Locate the cell with the specified text and output its (X, Y) center coordinate. 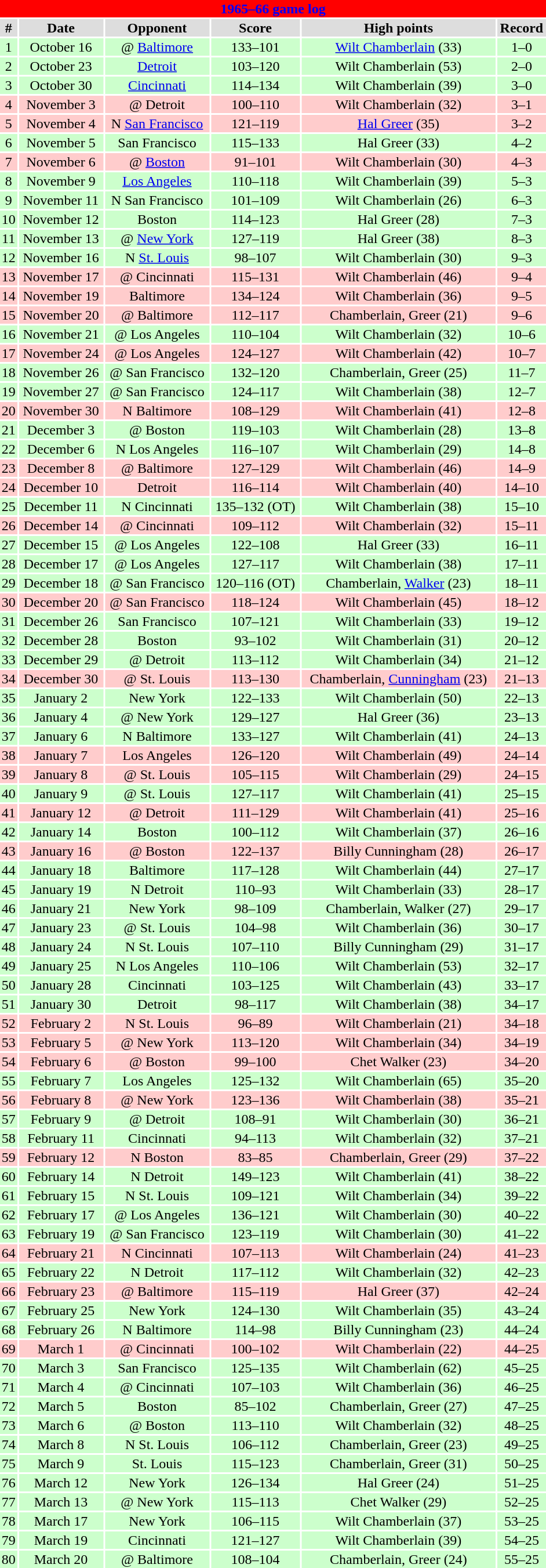
134–124 (255, 296)
69 (8, 1349)
59 (8, 1157)
26 (8, 526)
40 (8, 794)
48 (8, 947)
93–102 (255, 640)
March 19 (61, 1540)
Record (522, 28)
January 23 (61, 928)
January 25 (61, 966)
35–20 (522, 1081)
126–134 (255, 1483)
25–15 (522, 794)
Wilt Chamberlain (43) (399, 985)
14 (8, 296)
February 6 (61, 1062)
Chamberlain, Greer (23) (399, 1444)
Chamberlain, Walker (23) (399, 583)
133–127 (255, 736)
49 (8, 966)
39–22 (522, 1196)
March 17 (61, 1521)
113–120 (255, 1042)
77 (8, 1502)
9–5 (522, 296)
51 (8, 1004)
March 9 (61, 1464)
20 (8, 411)
46 (8, 908)
15–11 (522, 526)
December 8 (61, 468)
103–120 (255, 66)
126–120 (255, 755)
51–25 (522, 1483)
49–25 (522, 1444)
18–11 (522, 583)
12–8 (522, 411)
December 6 (61, 449)
52 (8, 1023)
February 15 (61, 1196)
November 17 (61, 277)
4–3 (522, 162)
December 28 (61, 640)
107–113 (255, 1253)
33–17 (522, 985)
42 (8, 832)
26–17 (522, 851)
72 (8, 1406)
February 2 (61, 1023)
132–120 (255, 372)
December 20 (61, 602)
25 (8, 506)
Wilt Chamberlain (62) (399, 1368)
Date (61, 28)
Chamberlain, Greer (24) (399, 1559)
13 (8, 277)
36–21 (522, 1119)
34–20 (522, 1062)
3 (8, 85)
50–25 (522, 1464)
8 (8, 181)
6–3 (522, 200)
2–0 (522, 66)
9–6 (522, 315)
January 21 (61, 908)
44–25 (522, 1349)
14–9 (522, 468)
Wilt Chamberlain (40) (399, 487)
Chamberlain, Greer (25) (399, 372)
99–100 (255, 1062)
104–98 (255, 928)
28–17 (522, 889)
91–101 (255, 162)
123–136 (255, 1100)
54–25 (522, 1540)
94–113 (255, 1138)
Wilt Chamberlain (24) (399, 1253)
108–91 (255, 1119)
Wilt Chamberlain (26) (399, 200)
Wilt Chamberlain (49) (399, 755)
12–7 (522, 392)
40–22 (522, 1215)
7 (8, 162)
1965–66 game log (273, 9)
November 16 (61, 258)
37 (8, 736)
# (8, 28)
127–119 (255, 238)
123–119 (255, 1234)
26–16 (522, 832)
80 (8, 1559)
High points (399, 28)
December 26 (61, 621)
44 (8, 870)
5–3 (522, 181)
34 (8, 679)
16–11 (522, 545)
Wilt Chamberlain (28) (399, 430)
110–118 (255, 181)
28 (8, 564)
9–3 (522, 258)
113–130 (255, 679)
November 13 (61, 238)
14–10 (522, 487)
25–16 (522, 813)
6 (8, 143)
Wilt Chamberlain (31) (399, 640)
68 (8, 1330)
January 28 (61, 985)
44–24 (522, 1330)
121–119 (255, 124)
96–89 (255, 1023)
114–98 (255, 1330)
38–22 (522, 1176)
October 30 (61, 85)
February 21 (61, 1253)
Billy Cunningham (29) (399, 947)
4–2 (522, 143)
35 (8, 698)
43 (8, 851)
March 4 (61, 1387)
November 27 (61, 392)
November 20 (61, 315)
38 (8, 755)
18–12 (522, 602)
Chet Walker (29) (399, 1502)
February 14 (61, 1176)
124–117 (255, 392)
8–3 (522, 238)
December 3 (61, 430)
85–102 (255, 1406)
November 19 (61, 296)
11 (8, 238)
March 8 (61, 1444)
Wilt Chamberlain (50) (399, 698)
March 5 (61, 1406)
21–13 (522, 679)
115–113 (255, 1502)
Wilt Chamberlain (65) (399, 1081)
41 (8, 813)
February 8 (61, 1100)
100–110 (255, 104)
112–117 (255, 315)
November 12 (61, 219)
115–131 (255, 277)
November 6 (61, 162)
12 (8, 258)
35–21 (522, 1100)
61 (8, 1196)
67 (8, 1310)
100–102 (255, 1349)
42–24 (522, 1291)
58 (8, 1138)
9 (8, 200)
37–22 (522, 1157)
Billy Cunningham (23) (399, 1330)
103–125 (255, 985)
22–13 (522, 698)
45–25 (522, 1368)
November 4 (61, 124)
Hal Greer (35) (399, 124)
November 3 (61, 104)
Score (255, 28)
125–135 (255, 1368)
79 (8, 1540)
October 16 (61, 47)
31–17 (522, 947)
9–4 (522, 277)
27–17 (522, 870)
January 8 (61, 774)
74 (8, 1444)
January 14 (61, 832)
120–116 (OT) (255, 583)
December 14 (61, 526)
115–133 (255, 143)
December 10 (61, 487)
21 (8, 430)
Wilt Chamberlain (35) (399, 1310)
January 30 (61, 1004)
75 (8, 1464)
23–13 (522, 717)
124–127 (255, 353)
30–17 (522, 928)
60 (8, 1176)
13–8 (522, 430)
15–10 (522, 506)
November 30 (61, 411)
78 (8, 1521)
Hal Greer (38) (399, 238)
129–127 (255, 717)
December 30 (61, 679)
1–0 (522, 47)
122–137 (255, 851)
4 (8, 104)
29 (8, 583)
11–7 (522, 372)
71 (8, 1387)
122–133 (255, 698)
19–12 (522, 621)
14–8 (522, 449)
30 (8, 602)
20–12 (522, 640)
3–2 (522, 124)
15 (8, 315)
47–25 (522, 1406)
106–115 (255, 1521)
43–24 (522, 1310)
March 3 (61, 1368)
November 9 (61, 181)
119–103 (255, 430)
February 7 (61, 1081)
127–129 (255, 468)
March 1 (61, 1349)
January 16 (61, 851)
110–93 (255, 889)
December 17 (61, 564)
34–17 (522, 1004)
21–12 (522, 660)
23 (8, 468)
January 12 (61, 813)
57 (8, 1119)
53 (8, 1042)
January 7 (61, 755)
114–123 (255, 219)
76 (8, 1483)
Chamberlain, Walker (27) (399, 908)
42–23 (522, 1272)
January 18 (61, 870)
January 19 (61, 889)
24–13 (522, 736)
February 5 (61, 1042)
February 12 (61, 1157)
46–25 (522, 1387)
133–101 (255, 47)
Chamberlain, Cunningham (23) (399, 679)
109–121 (255, 1196)
98–117 (255, 1004)
113–110 (255, 1425)
109–112 (255, 526)
10–7 (522, 353)
107–121 (255, 621)
Opponent (157, 28)
December 15 (61, 545)
Chamberlain, Greer (29) (399, 1157)
October 23 (61, 66)
66 (8, 1291)
55 (8, 1081)
114–134 (255, 85)
February 17 (61, 1215)
121–127 (255, 1540)
113–112 (255, 660)
November 26 (61, 372)
110–104 (255, 334)
22 (8, 449)
135–132 (OT) (255, 506)
34–18 (522, 1023)
48–25 (522, 1425)
January 24 (61, 947)
29–17 (522, 908)
17 (8, 353)
107–103 (255, 1387)
Hal Greer (28) (399, 219)
7–3 (522, 219)
N Boston (157, 1157)
45 (8, 889)
36 (8, 717)
February 22 (61, 1272)
Wilt Chamberlain (44) (399, 870)
111–129 (255, 813)
116–114 (255, 487)
January 4 (61, 717)
17–11 (522, 564)
November 5 (61, 143)
122–108 (255, 545)
37–21 (522, 1138)
125–132 (255, 1081)
32–17 (522, 966)
47 (8, 928)
March 6 (61, 1425)
115–119 (255, 1291)
Wilt Chamberlain (21) (399, 1023)
98–107 (255, 258)
64 (8, 1253)
Wilt Chamberlain (42) (399, 353)
3–1 (522, 104)
February 25 (61, 1310)
33 (8, 660)
Billy Cunningham (28) (399, 851)
105–115 (255, 774)
98–109 (255, 908)
February 26 (61, 1330)
December 11 (61, 506)
November 21 (61, 334)
2 (8, 66)
January 2 (61, 698)
March 12 (61, 1483)
St. Louis (157, 1464)
55–25 (522, 1559)
65 (8, 1272)
53–25 (522, 1521)
December 18 (61, 583)
56 (8, 1100)
16 (8, 334)
Wilt Chamberlain (45) (399, 602)
Chamberlain, Greer (31) (399, 1464)
Chet Walker (23) (399, 1062)
10–6 (522, 334)
January 9 (61, 794)
116–107 (255, 449)
24 (8, 487)
February 19 (61, 1234)
December 29 (61, 660)
February 23 (61, 1291)
November 24 (61, 353)
10 (8, 219)
124–130 (255, 1310)
136–121 (255, 1215)
January 6 (61, 736)
5 (8, 124)
3–0 (522, 85)
24–15 (522, 774)
52–25 (522, 1502)
62 (8, 1215)
November 11 (61, 200)
Wilt Chamberlain (22) (399, 1349)
100–112 (255, 832)
149–123 (255, 1176)
Hal Greer (37) (399, 1291)
39 (8, 774)
February 9 (61, 1119)
32 (8, 640)
February 11 (61, 1138)
108–129 (255, 411)
34–19 (522, 1042)
118–124 (255, 602)
March 20 (61, 1559)
Chamberlain, Greer (27) (399, 1406)
41–22 (522, 1234)
108–104 (255, 1559)
115–123 (255, 1464)
Hal Greer (36) (399, 717)
106–112 (255, 1444)
Chamberlain, Greer (21) (399, 315)
31 (8, 621)
24–14 (522, 755)
54 (8, 1062)
March 13 (61, 1502)
110–106 (255, 966)
73 (8, 1425)
101–109 (255, 200)
117–112 (255, 1272)
19 (8, 392)
107–110 (255, 947)
41–23 (522, 1253)
117–128 (255, 870)
70 (8, 1368)
50 (8, 985)
18 (8, 372)
63 (8, 1234)
1 (8, 47)
83–85 (255, 1157)
27 (8, 545)
Hal Greer (24) (399, 1483)
